Identify which cell holds the provided text, then report its (X, Y) central coordinate. 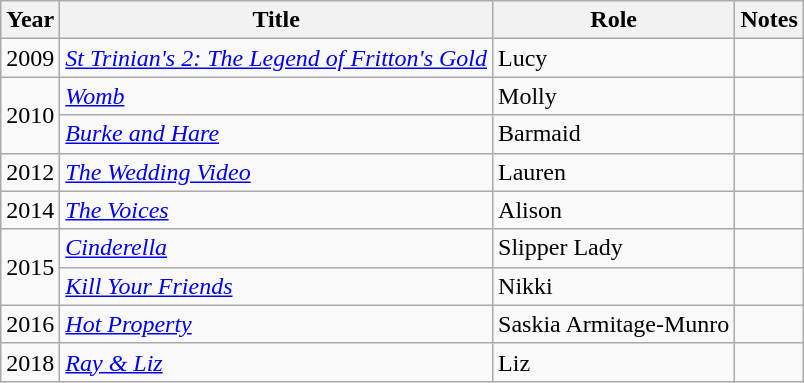
Year (30, 20)
2010 (30, 115)
Molly (614, 96)
Lucy (614, 58)
Barmaid (614, 134)
2018 (30, 362)
Nikki (614, 286)
2016 (30, 324)
2015 (30, 267)
Role (614, 20)
St Trinian's 2: The Legend of Fritton's Gold (276, 58)
Liz (614, 362)
Lauren (614, 172)
Slipper Lady (614, 248)
Hot Property (276, 324)
2012 (30, 172)
The Voices (276, 210)
Ray & Liz (276, 362)
Title (276, 20)
2009 (30, 58)
2014 (30, 210)
Notes (769, 20)
Cinderella (276, 248)
The Wedding Video (276, 172)
Burke and Hare (276, 134)
Kill Your Friends (276, 286)
Womb (276, 96)
Alison (614, 210)
Saskia Armitage-Munro (614, 324)
